Find where the given text appears and provide that cell's center as [x, y] coordinate. 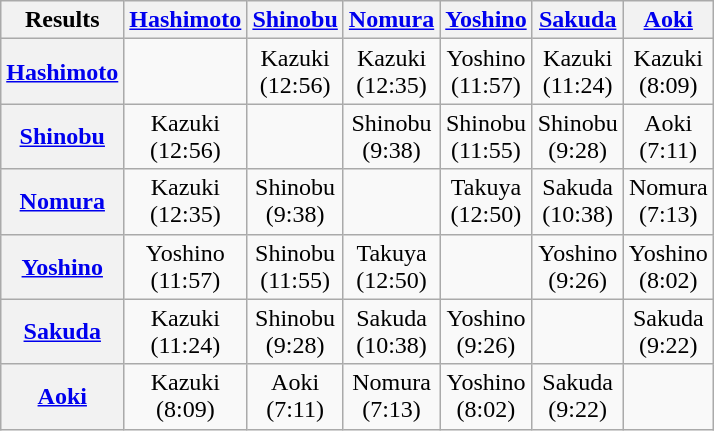
Results [62, 20]
